Extract the [X, Y] coordinate from the center of the cell holding the provided text.  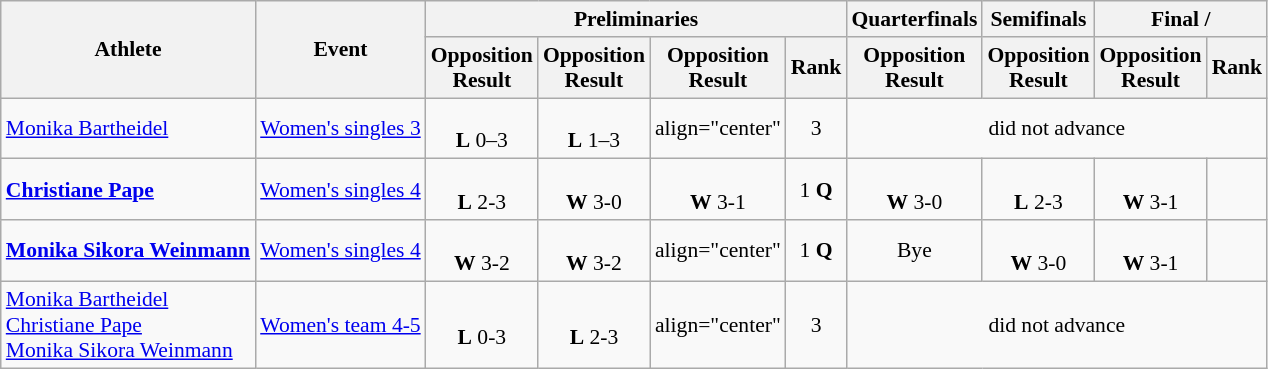
Monika Bartheidel [128, 128]
Bye [914, 250]
Athlete [128, 50]
Quarterfinals [914, 19]
Monika Sikora Weinmann [128, 250]
Final / [1180, 19]
L 1–3 [594, 128]
Women's team 4-5 [340, 324]
L 0-3 [482, 324]
Christiane Pape [128, 190]
L 0–3 [482, 128]
Monika Bartheidel Christiane Pape Monika Sikora Weinmann [128, 324]
Women's singles 3 [340, 128]
Semifinals [1038, 19]
Event [340, 50]
Preliminaries [636, 19]
